Locate the cell with the specified text and output its [x, y] center coordinate. 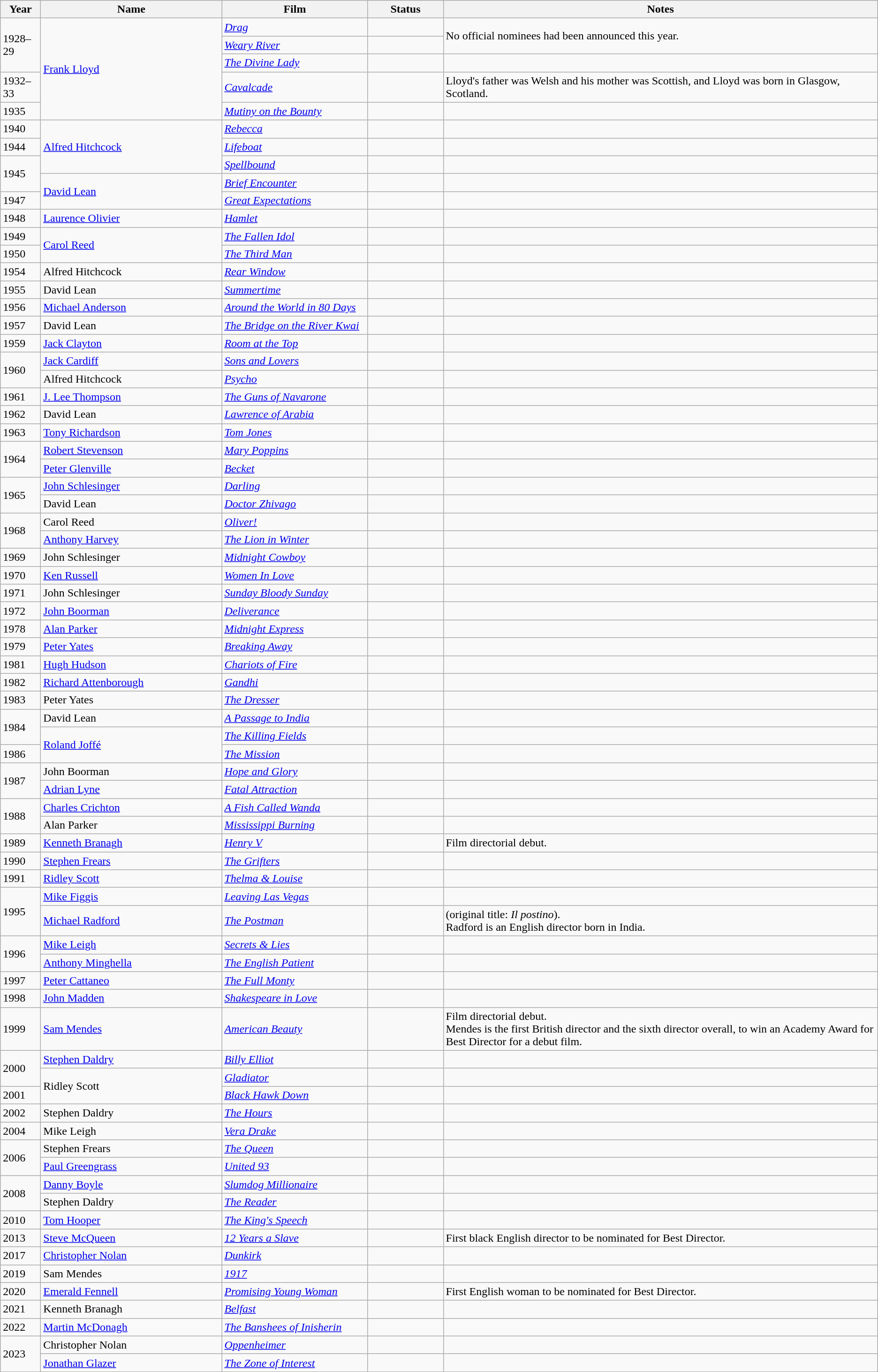
Doctor Zhivago [295, 504]
2013 [21, 1238]
2001 [21, 1095]
The Lion in Winter [295, 540]
1989 [21, 843]
The King's Speech [295, 1220]
12 Years a Slave [295, 1238]
1950 [21, 254]
1971 [21, 593]
Darling [295, 486]
Promising Young Woman [295, 1291]
The Guns of Navarone [295, 397]
1960 [21, 370]
1956 [21, 308]
(original title: Il postino).Radford is an English director born in India. [660, 921]
Cavalcade [295, 87]
Mary Poppins [295, 450]
2022 [21, 1327]
Jack Cardiff [131, 361]
John Madden [131, 998]
J. Lee Thompson [131, 397]
Year [21, 9]
Peter Cattaneo [131, 980]
The English Patient [295, 963]
1969 [21, 558]
Robert Stevenson [131, 450]
Richard Attenborough [131, 682]
Ken Russell [131, 575]
Room at the Top [295, 343]
Spellbound [295, 165]
1983 [21, 700]
Lawrence of Arabia [295, 415]
2017 [21, 1256]
Brief Encounter [295, 182]
1948 [21, 218]
American Beauty [295, 1029]
Mutiny on the Bounty [295, 111]
Midnight Cowboy [295, 558]
Becket [295, 468]
1965 [21, 495]
2008 [21, 1193]
Drag [295, 27]
2004 [21, 1131]
1981 [21, 664]
2019 [21, 1274]
Charles Crichton [131, 807]
Michael Anderson [131, 308]
Notes [660, 9]
1990 [21, 861]
Fatal Attraction [295, 789]
Dunkirk [295, 1256]
Tony Richardson [131, 432]
1945 [21, 173]
1995 [21, 912]
Shakespeare in Love [295, 998]
Peter Glenville [131, 468]
Jonathan Glazer [131, 1363]
The Postman [295, 921]
Vera Drake [295, 1131]
1961 [21, 397]
Danny Boyle [131, 1184]
Film directorial debut. [660, 843]
The Queen [295, 1149]
Oliver! [295, 522]
Mike Figgis [131, 897]
1963 [21, 432]
The Full Monty [295, 980]
Status [405, 9]
The Hours [295, 1113]
The Fallen Idol [295, 236]
1932–33 [21, 87]
1949 [21, 236]
2006 [21, 1158]
Frank Lloyd [131, 69]
2010 [21, 1220]
1968 [21, 531]
Weary River [295, 45]
Martin McDonagh [131, 1327]
Lifeboat [295, 147]
2000 [21, 1068]
The Divine Lady [295, 63]
1978 [21, 629]
2002 [21, 1113]
Mississippi Burning [295, 825]
The Grifters [295, 861]
1986 [21, 754]
2021 [21, 1309]
1917 [295, 1274]
The Killing Fields [295, 736]
Chariots of Fire [295, 664]
1996 [21, 954]
Psycho [295, 379]
1999 [21, 1029]
Oppenheimer [295, 1345]
Leaving Las Vegas [295, 897]
Film [295, 9]
Gandhi [295, 682]
1959 [21, 343]
Adrian Lyne [131, 789]
Sons and Lovers [295, 361]
2020 [21, 1291]
1988 [21, 816]
1982 [21, 682]
Lloyd's father was Welsh and his mother was Scottish, and Lloyd was born in Glasgow, Scotland. [660, 87]
First English woman to be nominated for Best Director. [660, 1291]
Steve McQueen [131, 1238]
Paul Greengrass [131, 1167]
The Zone of Interest [295, 1363]
Black Hawk Down [295, 1095]
1997 [21, 980]
The Dresser [295, 700]
Anthony Minghella [131, 963]
1991 [21, 879]
Sunday Bloody Sunday [295, 593]
Around the World in 80 Days [295, 308]
Secrets & Lies [295, 945]
Emerald Fennell [131, 1291]
The Mission [295, 754]
1979 [21, 647]
Laurence Olivier [131, 218]
1954 [21, 272]
1944 [21, 147]
1972 [21, 611]
Summertime [295, 290]
1962 [21, 415]
2023 [21, 1354]
The Banshees of Inisherin [295, 1327]
Thelma & Louise [295, 879]
The Third Man [295, 254]
1940 [21, 129]
Gladiator [295, 1077]
Henry V [295, 843]
Name [131, 9]
A Fish Called Wanda [295, 807]
Anthony Harvey [131, 540]
1957 [21, 325]
Tom Jones [295, 432]
Rebecca [295, 129]
Women In Love [295, 575]
First black English director to be nominated for Best Director. [660, 1238]
Great Expectations [295, 200]
1970 [21, 575]
Midnight Express [295, 629]
The Reader [295, 1202]
1935 [21, 111]
Billy Elliot [295, 1059]
1987 [21, 780]
1955 [21, 290]
1964 [21, 459]
Hamlet [295, 218]
Belfast [295, 1309]
1928–29 [21, 45]
United 93 [295, 1167]
Jack Clayton [131, 343]
1998 [21, 998]
Hugh Hudson [131, 664]
Michael Radford [131, 921]
Rear Window [295, 272]
Deliverance [295, 611]
The Bridge on the River Kwai [295, 325]
Breaking Away [295, 647]
No official nominees had been announced this year. [660, 36]
1984 [21, 727]
Tom Hooper [131, 1220]
1947 [21, 200]
Slumdog Millionaire [295, 1184]
Roland Joffé [131, 745]
Hope and Glory [295, 771]
A Passage to India [295, 718]
